Pinpoint the cell where the given text exists, returning its [x, y] midpoint coordinate. 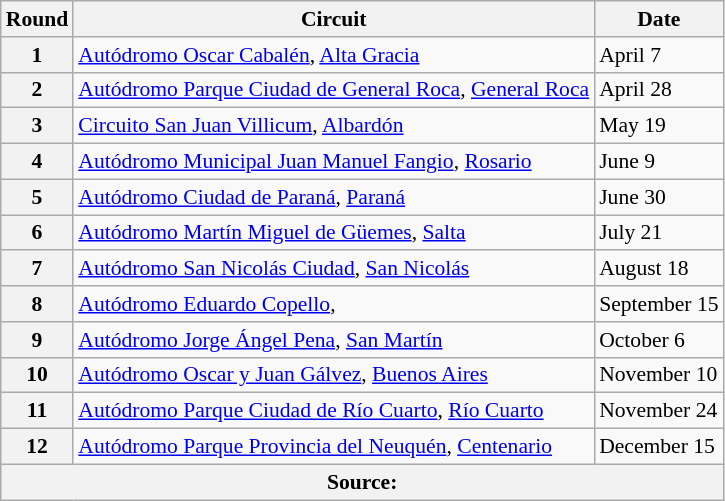
Autódromo Eduardo Copello, [334, 304]
Circuito San Juan Villicum, Albardón [334, 126]
5 [38, 197]
Autódromo Parque Ciudad de Río Cuarto, Río Cuarto [334, 411]
Autódromo Parque Ciudad de General Roca, General Roca [334, 90]
Source: [362, 482]
Autódromo Ciudad de Paraná, Paraná [334, 197]
7 [38, 269]
Autódromo Oscar Cabalén, Alta Gracia [334, 55]
1 [38, 55]
Date [658, 19]
May 19 [658, 126]
December 15 [658, 447]
August 18 [658, 269]
June 30 [658, 197]
Autódromo Jorge Ángel Pena, San Martín [334, 340]
November 24 [658, 411]
November 10 [658, 375]
10 [38, 375]
September 15 [658, 304]
2 [38, 90]
April 7 [658, 55]
11 [38, 411]
Round [38, 19]
Autódromo Martín Miguel de Güemes, Salta [334, 233]
12 [38, 447]
April 28 [658, 90]
3 [38, 126]
October 6 [658, 340]
June 9 [658, 162]
Autódromo Parque Provincia del Neuquén, Centenario [334, 447]
Autódromo Municipal Juan Manuel Fangio, Rosario [334, 162]
Circuit [334, 19]
July 21 [658, 233]
Autódromo Oscar y Juan Gálvez, Buenos Aires [334, 375]
Autódromo San Nicolás Ciudad, San Nicolás [334, 269]
4 [38, 162]
6 [38, 233]
8 [38, 304]
9 [38, 340]
